Search for the cell housing the specified text and yield its (x, y) center coordinate. 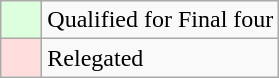
Qualified for Final four (160, 20)
Relegated (160, 58)
